Scan for the cell matching the given text and deliver its [x, y] coordinate at center. 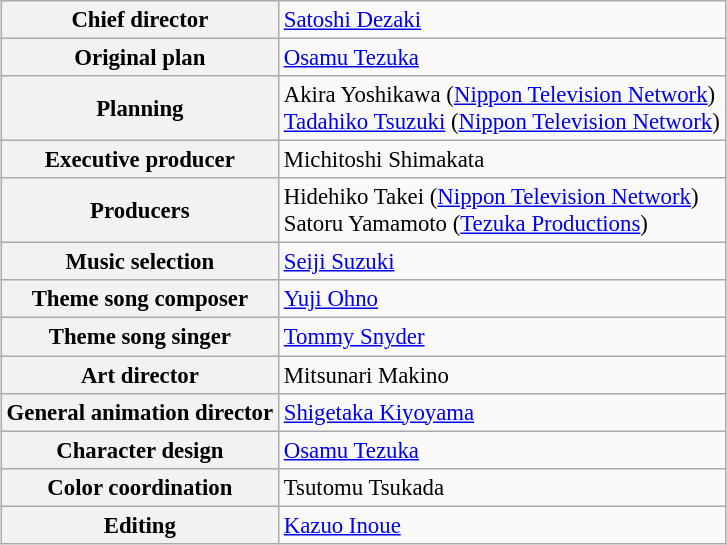
Seiji Suzuki [502, 262]
Theme song singer [140, 337]
Yuji Ohno [502, 299]
Producers [140, 210]
Michitoshi Shimakata [502, 160]
Tommy Snyder [502, 337]
Planning [140, 108]
Shigetaka Kiyoyama [502, 412]
Theme song composer [140, 299]
Satoshi Dezaki [502, 20]
Music selection [140, 262]
Hidehiko Takei (Nippon Television Network)Satoru Yamamoto (Tezuka Productions) [502, 210]
Character design [140, 450]
Kazuo Inoue [502, 525]
Original plan [140, 58]
Color coordination [140, 487]
General animation director [140, 412]
Tsutomu Tsukada [502, 487]
Mitsunari Makino [502, 375]
Executive producer [140, 160]
Editing [140, 525]
Art director [140, 375]
Chief director [140, 20]
Akira Yoshikawa (Nippon Television Network)Tadahiko Tsuzuki (Nippon Television Network) [502, 108]
